Output the (X, Y) coordinate of the center of the cell containing the given text.  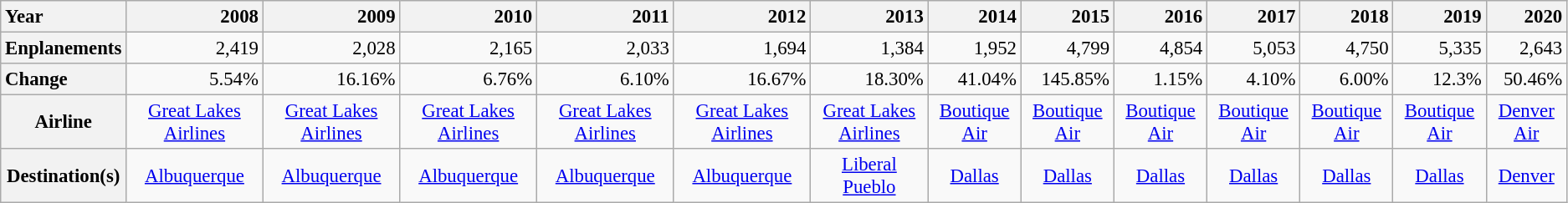
2014 (974, 17)
Enplanements (64, 48)
2009 (331, 17)
Year (64, 17)
2,028 (331, 48)
50.46% (1526, 79)
4,799 (1068, 48)
2,419 (195, 48)
18.30% (869, 79)
5,335 (1439, 48)
2,165 (469, 48)
16.16% (331, 79)
2018 (1347, 17)
16.67% (742, 79)
1,384 (869, 48)
2020 (1526, 17)
LiberalPueblo (869, 175)
4,854 (1160, 48)
2019 (1439, 17)
2010 (469, 17)
4,750 (1347, 48)
2017 (1253, 17)
Denver (1526, 175)
2016 (1160, 17)
2011 (605, 17)
2015 (1068, 17)
6.00% (1347, 79)
1.15% (1160, 79)
Destination(s) (64, 175)
1,694 (742, 48)
6.10% (605, 79)
Denver Air (1526, 122)
2013 (869, 17)
2,033 (605, 48)
145.85% (1068, 79)
2012 (742, 17)
41.04% (974, 79)
5,053 (1253, 48)
12.3% (1439, 79)
5.54% (195, 79)
4.10% (1253, 79)
2,643 (1526, 48)
Change (64, 79)
2008 (195, 17)
6.76% (469, 79)
Airline (64, 122)
1,952 (974, 48)
